Detect which cell encompasses the target text, then output its [x, y] center coordinate. 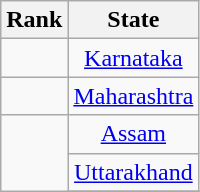
Uttarakhand [134, 172]
Rank [34, 20]
Assam [134, 134]
Karnataka [134, 58]
Maharashtra [134, 96]
State [134, 20]
